Return the [x, y] coordinate for the center point of the cell that contains the specified text.  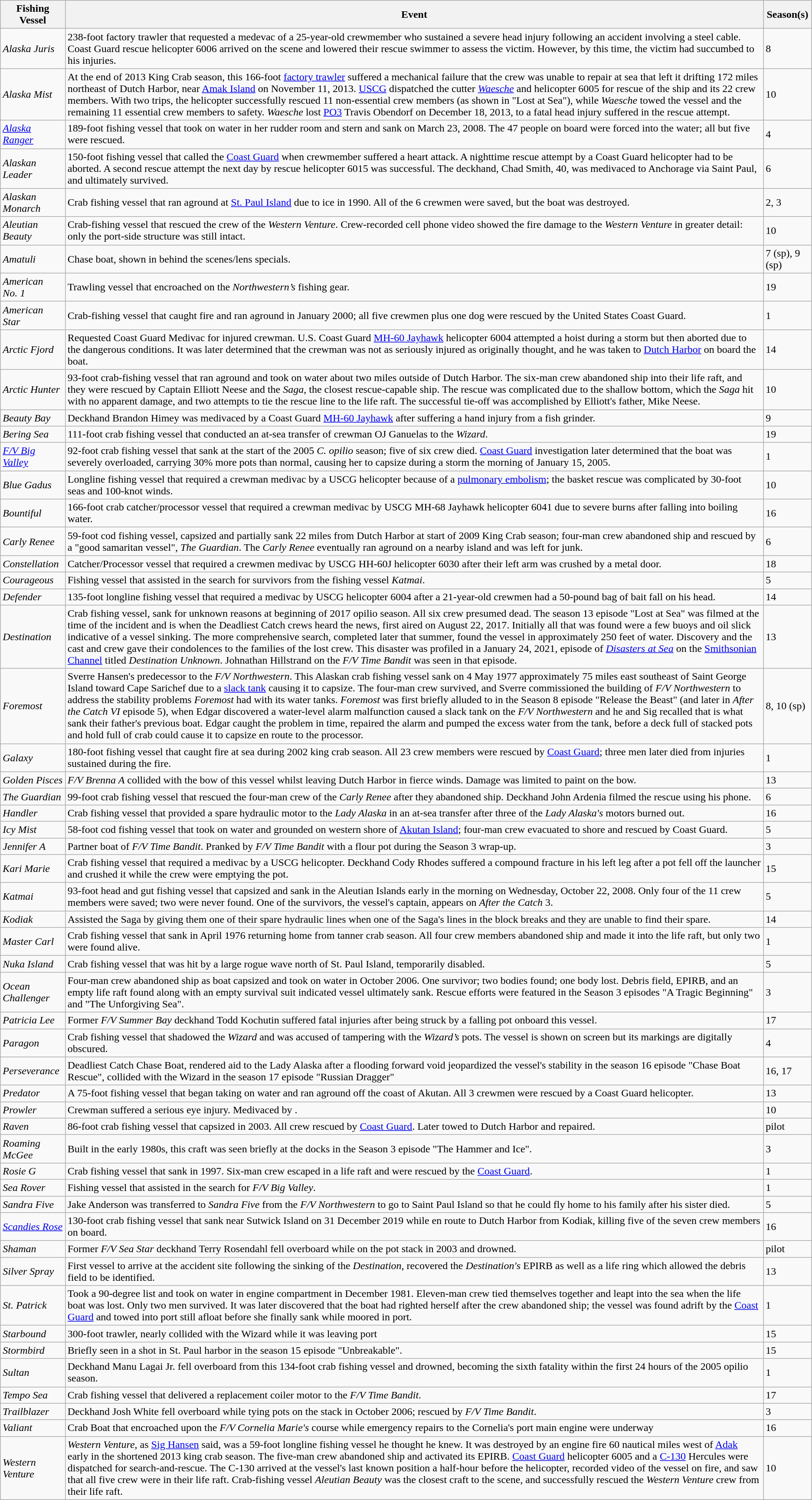
16, 17 [788, 1071]
Kari Marie [33, 869]
Carly Renee [33, 542]
Raven [33, 1126]
Nuka Island [33, 964]
Golden Pisces [33, 780]
Former F/V Summer Bay deckhand Todd Kochutin suffered fatal injuries after being struck by a falling pot onboard this vessel. [414, 1020]
Arctic Fjord [33, 349]
Shaman [33, 1249]
Alaskan Leader [33, 168]
Beauty Bay [33, 418]
8 [788, 49]
Catcher/Processor vessel that required a crewmen medivac by USCG HH-60J helicopter 6030 after their left arm was crushed by a metal door. [414, 564]
Scandies Rose [33, 1227]
Briefly seen in a shot in St. Paul harbor in the season 15 episode "Unbreakable". [414, 1350]
86-foot crab fishing vessel that capsized in 2003. All crew rescued by Coast Guard. Later towed to Dutch Harbor and repaired. [414, 1126]
F/V Brenna A collided with the bow of this vessel whilst leaving Dutch Harbor in fierce winds. Damage was limited to paint on the bow. [414, 780]
Built in the early 1980s, this craft was seen briefly at the docks in the Season 3 episode "The Hammer and Ice". [414, 1148]
Stormbird [33, 1350]
Roaming McGee [33, 1148]
Partner boat of F/V Time Bandit. Pranked by F/V Time Bandit with a flour pot during the Season 3 wrap-up. [414, 846]
Constellation [33, 564]
Foremost [33, 706]
Courageous [33, 580]
Alaska Juris [33, 49]
Fishing vessel that assisted in the search for F/V Big Valley. [414, 1187]
Aleutian Beauty [33, 231]
Season(s) [788, 15]
Valiant [33, 1428]
F/V Big Valley [33, 457]
Ocean Challenger [33, 992]
St. Patrick [33, 1306]
Chase boat, shown in behind the scenes/lens specials. [414, 259]
American No. 1 [33, 287]
Alaskan Monarch [33, 202]
A 75-foot fishing vessel that began taking on water and ran aground off the coast of Akutan. All 3 crewmen were rescued by a Coast Guard helicopter. [414, 1093]
Crab fishing vessel that sank in 1997. Six-man crew escaped in a life raft and were rescued by the Coast Guard. [414, 1171]
9 [788, 418]
Fishing vessel that assisted in the search for survivors from the fishing vessel Katmai. [414, 580]
Western Venture [33, 1468]
Event [414, 15]
Sea Rover [33, 1187]
Tempo Sea [33, 1395]
Blue Gadus [33, 485]
Bering Sea [33, 434]
Perseverance [33, 1071]
Jennifer A [33, 846]
Deckhand Brandon Himey was medivaced by a Coast Guard MH-60 Jayhawk after suffering a hand injury from a fish grinder. [414, 418]
Alaska Mist [33, 95]
Crab fishing vessel that was hit by a large rogue wave north of St. Paul Island, temporarily disabled. [414, 964]
Rosie G [33, 1171]
Fishing Vessel [33, 15]
Handler [33, 813]
Master Carl [33, 942]
Patricia Lee [33, 1020]
Trailblazer [33, 1411]
Defender [33, 597]
Crab-fishing vessel that caught fire and ran aground in January 2000; all five crewmen plus one dog were rescued by the United States Coast Guard. [414, 315]
Galaxy [33, 758]
Deckhand Josh White fell overboard while tying pots on the stack in October 2006; rescued by F/V Time Bandit. [414, 1411]
Paragon [33, 1043]
2, 3 [788, 202]
American Star [33, 315]
Predator [33, 1093]
Former F/V Sea Star deckhand Terry Rosendahl fell overboard while on the pot stack in 2003 and drowned. [414, 1249]
Sandra Five [33, 1204]
Prowler [33, 1110]
8, 10 (sp) [788, 706]
Crewman suffered a serious eye injury. Medivaced by . [414, 1110]
Trawling vessel that encroached on the Northwestern’s fishing gear. [414, 287]
18 [788, 564]
Starbound [33, 1334]
Sultan [33, 1372]
Alaska Ranger [33, 135]
Amatuli [33, 259]
Arctic Hunter [33, 389]
Icy Mist [33, 829]
7 (sp), 9 (sp) [788, 259]
Silver Spray [33, 1272]
Bountiful [33, 513]
Destination [33, 637]
Crab fishing vessel that ran aground at St. Paul Island due to ice in 1990. All of the 6 crewmen were saved, but the boat was destroyed. [414, 202]
The Guardian [33, 796]
Katmai [33, 897]
Crab Boat that encroached upon the F/V Cornelia Marie's course while emergency repairs to the Cornelia's port main engine were underway [414, 1428]
Kodiak [33, 919]
111-foot crab fishing vessel that conducted an at-sea transfer of crewman OJ Ganuelas to the Wizard. [414, 434]
Crab fishing vessel that delivered a replacement coiler motor to the F/V Time Bandit. [414, 1395]
300-foot trawler, nearly collided with the Wizard while it was leaving port [414, 1334]
